For the text-containing cell, return its midpoint in (X, Y) coordinate format. 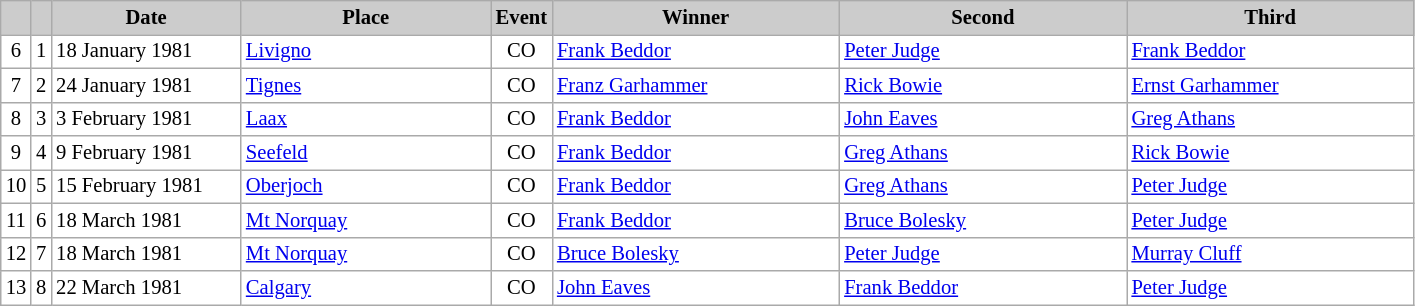
5 (41, 186)
2 (41, 85)
9 February 1981 (146, 153)
Livigno (366, 51)
Third (1270, 17)
12 (16, 254)
1 (41, 51)
Winner (696, 17)
3 (41, 119)
Date (146, 17)
Laax (366, 119)
Tignes (366, 85)
Franz Garhammer (696, 85)
Ernst Garhammer (1270, 85)
3 February 1981 (146, 119)
10 (16, 186)
Murray Cluff (1270, 254)
18 January 1981 (146, 51)
11 (16, 220)
Place (366, 17)
Seefeld (366, 153)
24 January 1981 (146, 85)
4 (41, 153)
Oberjoch (366, 186)
22 March 1981 (146, 287)
Second (982, 17)
9 (16, 153)
Event (522, 17)
13 (16, 287)
15 February 1981 (146, 186)
Calgary (366, 287)
